Capture the cell that displays the provided text and extract its [x, y] central coordinate. 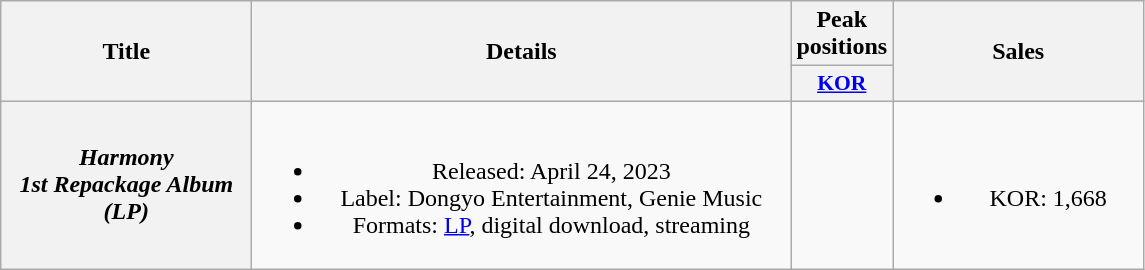
Sales [1018, 52]
Harmony1st Repackage Album (LP) [126, 184]
Released: April 24, 2023Label: Dongyo Entertainment, Genie MusicFormats: LP, digital download, streaming [522, 184]
Peakpositions [842, 34]
KOR: 1,668 [1018, 184]
KOR [842, 84]
Details [522, 52]
Title [126, 52]
